Search for the cell housing the specified text and yield its [x, y] center coordinate. 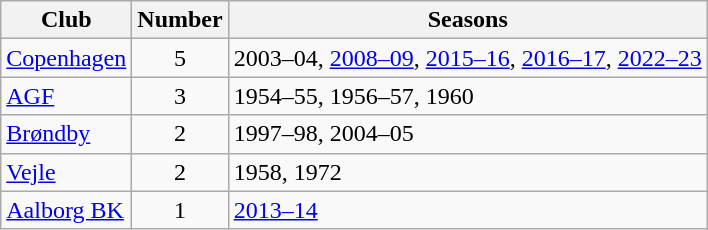
Seasons [468, 20]
1997–98, 2004–05 [468, 134]
5 [180, 58]
1 [180, 210]
3 [180, 96]
Vejle [66, 172]
Number [180, 20]
Brøndby [66, 134]
2003–04, 2008–09, 2015–16, 2016–17, 2022–23 [468, 58]
1958, 1972 [468, 172]
Club [66, 20]
1954–55, 1956–57, 1960 [468, 96]
2013–14 [468, 210]
Aalborg BK [66, 210]
Copenhagen [66, 58]
AGF [66, 96]
